Find where the given text appears and provide that cell's center as [X, Y] coordinate. 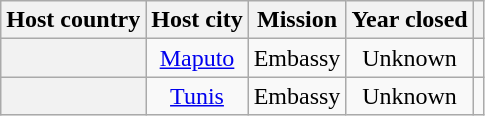
Host country [74, 20]
Host city [197, 20]
Tunis [197, 96]
Year closed [410, 20]
Maputo [197, 58]
Mission [297, 20]
